Extract the [x, y] coordinate from the center of the cell holding the provided text.  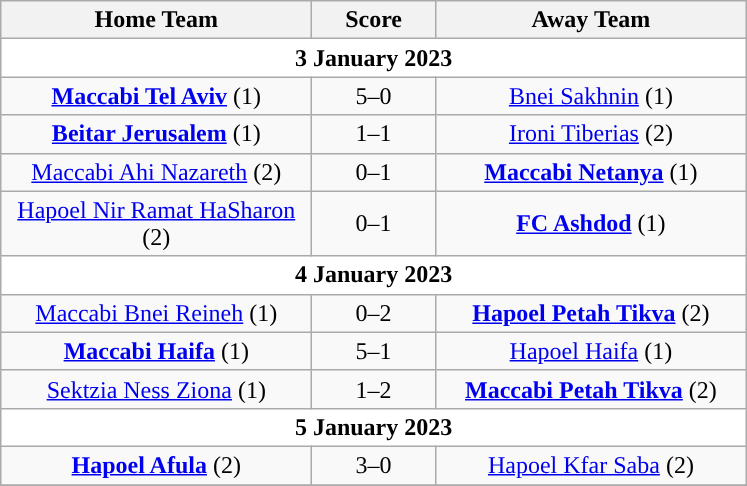
0–2 [374, 313]
Maccabi Haifa (1) [156, 351]
Maccabi Ahi Nazareth (2) [156, 172]
Maccabi Petah Tikva (2) [590, 389]
Bnei Sakhnin (1) [590, 96]
Score [374, 20]
Hapoel Nir Ramat HaSharon (2) [156, 224]
Maccabi Netanya (1) [590, 172]
FC Ashdod (1) [590, 224]
1–1 [374, 134]
Ironi Tiberias (2) [590, 134]
Sektzia Ness Ziona (1) [156, 389]
5 January 2023 [374, 427]
Maccabi Tel Aviv (1) [156, 96]
Home Team [156, 20]
Beitar Jerusalem (1) [156, 134]
Hapoel Afula (2) [156, 465]
4 January 2023 [374, 275]
Away Team [590, 20]
3–0 [374, 465]
Hapoel Petah Tikva (2) [590, 313]
3 January 2023 [374, 58]
1–2 [374, 389]
5–1 [374, 351]
Hapoel Haifa (1) [590, 351]
5–0 [374, 96]
Hapoel Kfar Saba (2) [590, 465]
Maccabi Bnei Reineh (1) [156, 313]
